Output the [X, Y] coordinate of the center of the cell containing the given text.  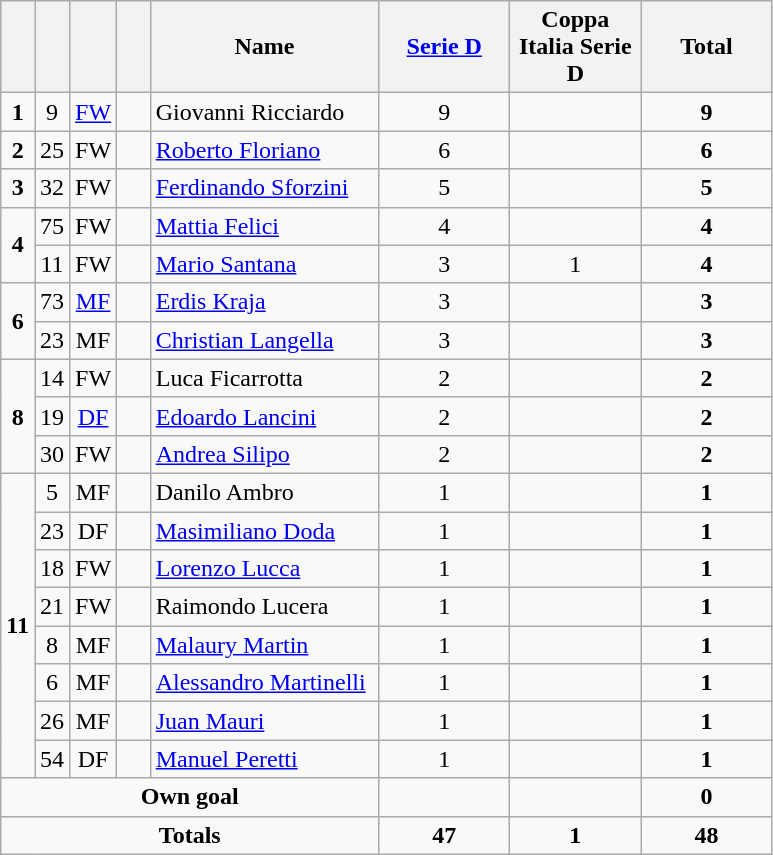
Serie D [444, 47]
21 [52, 607]
26 [52, 721]
Manuel Peretti [264, 759]
Ferdinando Sforzini [264, 188]
19 [52, 416]
0 [706, 797]
Giovanni Ricciardo [264, 112]
32 [52, 188]
Roberto Floriano [264, 150]
Edoardo Lancini [264, 416]
Name [264, 47]
Alessandro Martinelli [264, 683]
Juan Mauri [264, 721]
Total [706, 47]
Danilo Ambro [264, 492]
Mario Santana [264, 264]
18 [52, 569]
14 [52, 378]
Andrea Silipo [264, 454]
47 [444, 835]
25 [52, 150]
73 [52, 302]
75 [52, 226]
Christian Langella [264, 340]
54 [52, 759]
Raimondo Lucera [264, 607]
Luca Ficarrotta [264, 378]
Malaury Martin [264, 645]
30 [52, 454]
Totals [190, 835]
Mattia Felici [264, 226]
Coppa Italia Serie D [576, 47]
Masimiliano Doda [264, 531]
Lorenzo Lucca [264, 569]
Erdis Kraja [264, 302]
Own goal [190, 797]
48 [706, 835]
